Detect which cell encompasses the target text, then output its [X, Y] center coordinate. 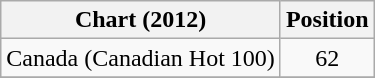
Canada (Canadian Hot 100) [141, 58]
Position [327, 20]
Chart (2012) [141, 20]
62 [327, 58]
